Find where the given text appears and provide that cell's center as (X, Y) coordinate. 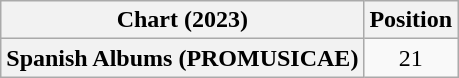
21 (411, 58)
Position (411, 20)
Spanish Albums (PROMUSICAE) (182, 58)
Chart (2023) (182, 20)
